Determine the [X, Y] coordinate at the center of the cell enclosing the given text.  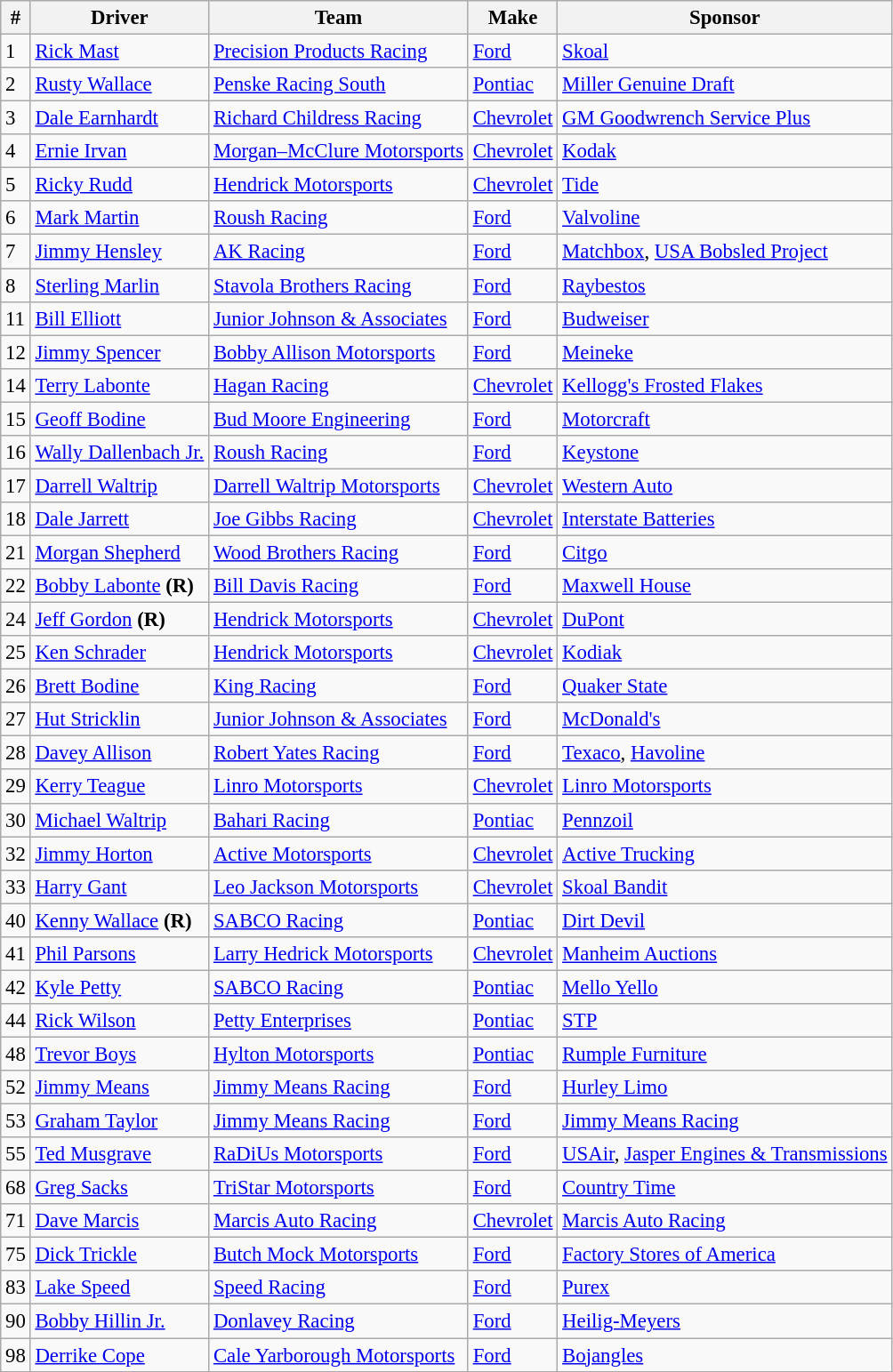
5 [16, 185]
STP [725, 1021]
90 [16, 1321]
Speed Racing [339, 1288]
Wood Brothers Racing [339, 552]
Skoal [725, 52]
Dale Jarrett [119, 519]
27 [16, 719]
Dave Marcis [119, 1221]
Morgan–McClure Motorsports [339, 151]
Texaco, Havoline [725, 753]
Western Auto [725, 485]
Bojangles [725, 1355]
24 [16, 620]
Active Trucking [725, 854]
Bobby Labonte (R) [119, 586]
8 [16, 285]
Driver [119, 18]
Kenny Wallace (R) [119, 920]
Phil Parsons [119, 954]
Trevor Boys [119, 1054]
Country Time [725, 1188]
41 [16, 954]
RaDiUs Motorsports [339, 1154]
Larry Hedrick Motorsports [339, 954]
Miller Genuine Draft [725, 84]
Brett Bodine [119, 686]
75 [16, 1255]
30 [16, 820]
Cale Yarborough Motorsports [339, 1355]
Hagan Racing [339, 385]
1 [16, 52]
32 [16, 854]
Mark Martin [119, 218]
Maxwell House [725, 586]
Precision Products Racing [339, 52]
Rumple Furniture [725, 1054]
Davey Allison [119, 753]
Wally Dallenbach Jr. [119, 453]
53 [16, 1121]
Jimmy Hensley [119, 252]
Darrell Waltrip [119, 485]
4 [16, 151]
Budweiser [725, 318]
Butch Mock Motorsports [339, 1255]
Kyle Petty [119, 987]
Terry Labonte [119, 385]
Mello Yello [725, 987]
Rusty Wallace [119, 84]
48 [16, 1054]
33 [16, 887]
Skoal Bandit [725, 887]
TriStar Motorsports [339, 1188]
Dirt Devil [725, 920]
Bobby Hillin Jr. [119, 1321]
Matchbox, USA Bobsled Project [725, 252]
Bill Elliott [119, 318]
17 [16, 485]
Ricky Rudd [119, 185]
GM Goodwrench Service Plus [725, 118]
Interstate Batteries [725, 519]
Rick Mast [119, 52]
Kodak [725, 151]
Robert Yates Racing [339, 753]
Rick Wilson [119, 1021]
16 [16, 453]
Hut Stricklin [119, 719]
AK Racing [339, 252]
Kodiak [725, 653]
USAir, Jasper Engines & Transmissions [725, 1154]
DuPont [725, 620]
22 [16, 586]
Geoff Bodine [119, 419]
Graham Taylor [119, 1121]
Jimmy Horton [119, 854]
3 [16, 118]
Michael Waltrip [119, 820]
Kerry Teague [119, 787]
Tide [725, 185]
Joe Gibbs Racing [339, 519]
Derrike Cope [119, 1355]
Keystone [725, 453]
Greg Sacks [119, 1188]
Bobby Allison Motorsports [339, 352]
44 [16, 1021]
68 [16, 1188]
Dick Trickle [119, 1255]
Sterling Marlin [119, 285]
Penske Racing South [339, 84]
Jeff Gordon (R) [119, 620]
Ted Musgrave [119, 1154]
29 [16, 787]
Bill Davis Racing [339, 586]
King Racing [339, 686]
Dale Earnhardt [119, 118]
12 [16, 352]
Quaker State [725, 686]
Bahari Racing [339, 820]
Kellogg's Frosted Flakes [725, 385]
7 [16, 252]
Richard Childress Racing [339, 118]
Leo Jackson Motorsports [339, 887]
Jimmy Spencer [119, 352]
Stavola Brothers Racing [339, 285]
Ken Schrader [119, 653]
Jimmy Means [119, 1087]
Hurley Limo [725, 1087]
Hylton Motorsports [339, 1054]
6 [16, 218]
Lake Speed [119, 1288]
McDonald's [725, 719]
Make [512, 18]
52 [16, 1087]
Factory Stores of America [725, 1255]
11 [16, 318]
Darrell Waltrip Motorsports [339, 485]
18 [16, 519]
Bud Moore Engineering [339, 419]
40 [16, 920]
98 [16, 1355]
Morgan Shepherd [119, 552]
2 [16, 84]
Meineke [725, 352]
Ernie Irvan [119, 151]
83 [16, 1288]
Harry Gant [119, 887]
Pennzoil [725, 820]
# [16, 18]
Sponsor [725, 18]
Citgo [725, 552]
Raybestos [725, 285]
25 [16, 653]
Active Motorsports [339, 854]
26 [16, 686]
Manheim Auctions [725, 954]
71 [16, 1221]
55 [16, 1154]
Donlavey Racing [339, 1321]
42 [16, 987]
21 [16, 552]
Motorcraft [725, 419]
15 [16, 419]
Team [339, 18]
Valvoline [725, 218]
Heilig-Meyers [725, 1321]
28 [16, 753]
14 [16, 385]
Purex [725, 1288]
Petty Enterprises [339, 1021]
